Search for the cell housing the specified text and yield its [X, Y] center coordinate. 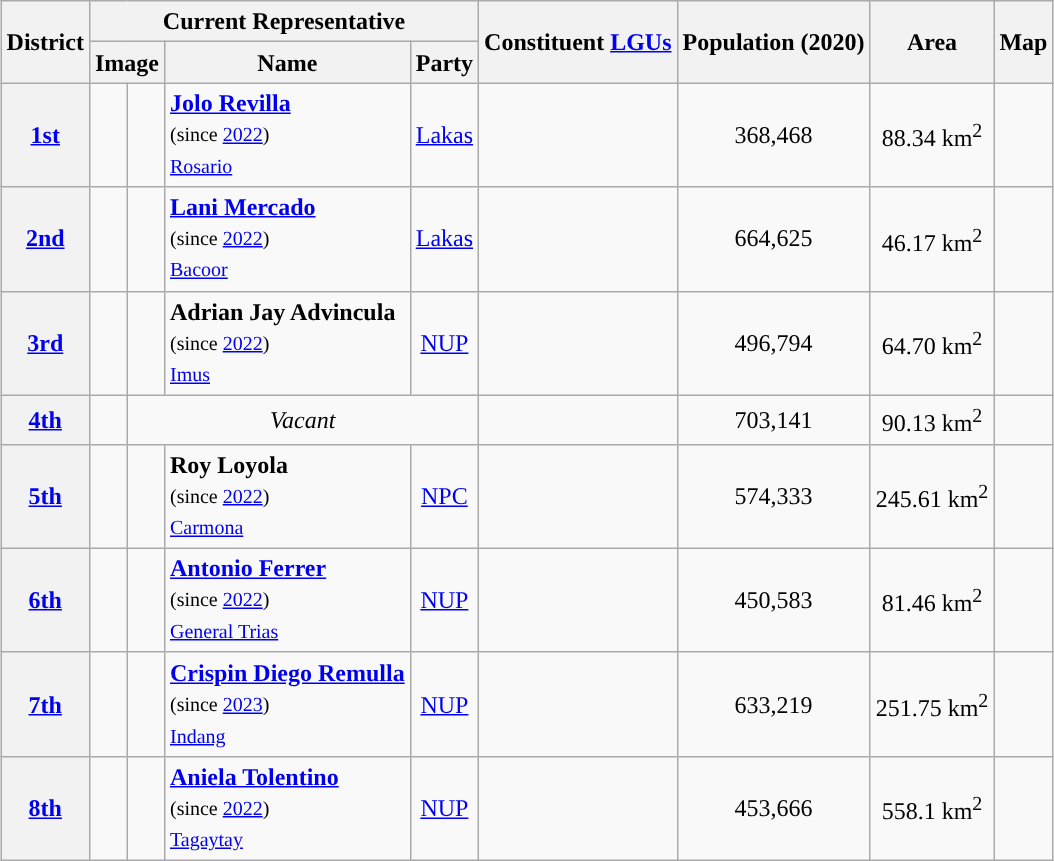
Party [444, 62]
Map [1024, 42]
Image [126, 62]
251.75 km2 [932, 704]
4th [45, 420]
3rd [45, 343]
2nd [45, 239]
558.1 km2 [932, 808]
NPC [444, 496]
District [45, 42]
450,583 [774, 600]
Antonio Ferrer(since 2022)General Trias [287, 600]
496,794 [774, 343]
Adrian Jay Advincula(since 2022)Imus [287, 343]
Constituent LGUs [578, 42]
664,625 [774, 239]
8th [45, 808]
5th [45, 496]
Jolo Revilla(since 2022)Rosario [287, 135]
Crispin Diego Remulla(since 2023)Indang [287, 704]
Name [287, 62]
574,333 [774, 496]
Vacant [303, 420]
703,141 [774, 420]
6th [45, 600]
81.46 km2 [932, 600]
88.34 km2 [932, 135]
64.70 km2 [932, 343]
453,666 [774, 808]
368,468 [774, 135]
Current Representative [284, 22]
Area [932, 42]
90.13 km2 [932, 420]
245.61 km2 [932, 496]
Roy Loyola(since 2022)Carmona [287, 496]
Lani Mercado(since 2022)Bacoor [287, 239]
7th [45, 704]
Population (2020) [774, 42]
1st [45, 135]
633,219 [774, 704]
46.17 km2 [932, 239]
Aniela Tolentino(since 2022)Tagaytay [287, 808]
